Return (X, Y) of the center of cell containing provided text 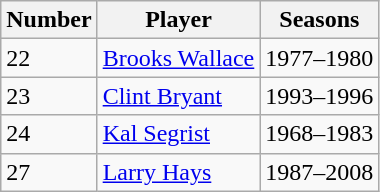
Kal Segrist (178, 134)
Larry Hays (178, 172)
1987–2008 (320, 172)
23 (49, 96)
Seasons (320, 20)
Clint Bryant (178, 96)
Player (178, 20)
Brooks Wallace (178, 58)
1993–1996 (320, 96)
27 (49, 172)
22 (49, 58)
1977–1980 (320, 58)
24 (49, 134)
Number (49, 20)
1968–1983 (320, 134)
